Output the (X, Y) coordinate of the center of the cell containing the given text.  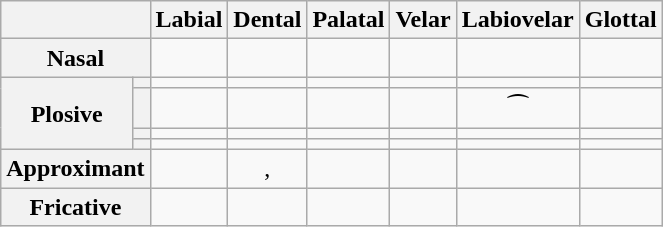
Velar (423, 20)
Glottal (620, 20)
Dental (268, 20)
͡ (518, 108)
Nasal (76, 58)
Labial (189, 20)
Palatal (348, 20)
, (268, 169)
Plosive (67, 114)
Labiovelar (518, 20)
Approximant (76, 169)
Fricative (76, 207)
